From the cell containing the given text, extract its center point as [x, y] coordinate. 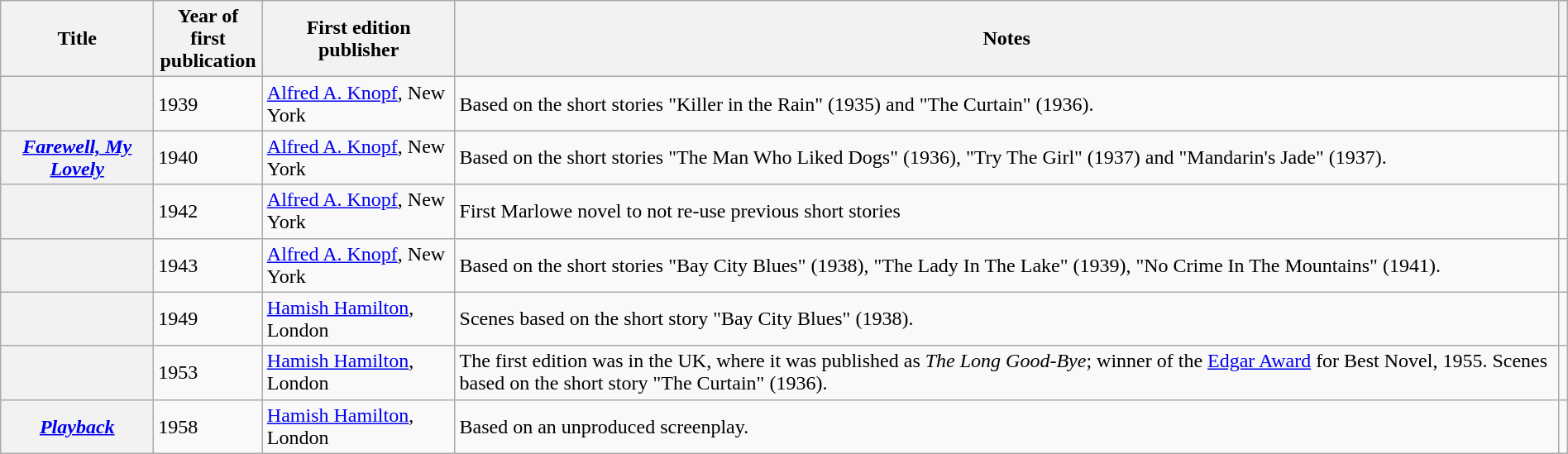
Notes [1006, 39]
Year of firstpublication [208, 39]
Based on the short stories "The Man Who Liked Dogs" (1936), "Try The Girl" (1937) and "Mandarin's Jade" (1937). [1006, 157]
First edition publisher [359, 39]
Based on the short stories "Bay City Blues" (1938), "The Lady In The Lake" (1939), "No Crime In The Mountains" (1941). [1006, 265]
1942 [208, 212]
1940 [208, 157]
Based on the short stories "Killer in the Rain" (1935) and "The Curtain" (1936). [1006, 104]
1943 [208, 265]
1949 [208, 319]
Based on an unproduced screenplay. [1006, 427]
Scenes based on the short story "Bay City Blues" (1938). [1006, 319]
Title [78, 39]
1958 [208, 427]
1953 [208, 372]
First Marlowe novel to not re-use previous short stories [1006, 212]
1939 [208, 104]
Playback [78, 427]
Farewell, My Lovely [78, 157]
